Provide the [X, Y] coordinate of the cell's center where the given text is located.  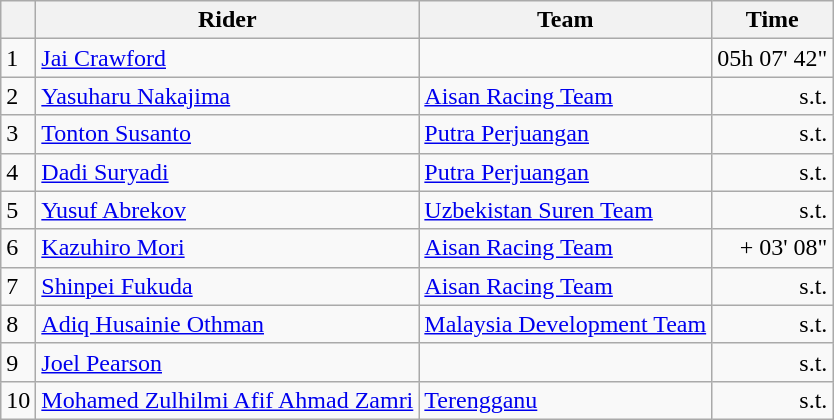
5 [18, 210]
3 [18, 134]
Kazuhiro Mori [228, 248]
Team [566, 20]
1 [18, 58]
+ 03' 08" [772, 248]
7 [18, 286]
Shinpei Fukuda [228, 286]
Adiq Husainie Othman [228, 324]
4 [18, 172]
05h 07' 42" [772, 58]
Tonton Susanto [228, 134]
Uzbekistan Suren Team [566, 210]
6 [18, 248]
8 [18, 324]
Jai Crawford [228, 58]
Dadi Suryadi [228, 172]
10 [18, 400]
Terengganu [566, 400]
Yusuf Abrekov [228, 210]
2 [18, 96]
Yasuharu Nakajima [228, 96]
Malaysia Development Team [566, 324]
Time [772, 20]
Joel Pearson [228, 362]
Mohamed Zulhilmi Afif Ahmad Zamri [228, 400]
Rider [228, 20]
9 [18, 362]
